Extract the [X, Y] coordinate from the center of the cell holding the provided text.  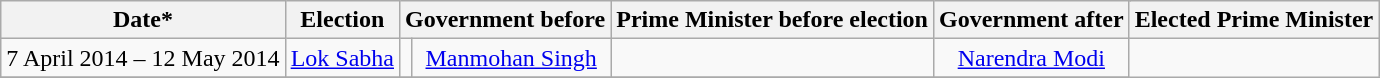
Elected Prime Minister [1254, 20]
Manmohan Singh [512, 58]
Election [342, 20]
Government before [506, 20]
Lok Sabha [342, 58]
7 April 2014 – 12 May 2014 [143, 58]
Prime Minister before election [772, 20]
Government after [1031, 20]
Date* [143, 20]
Narendra Modi [1031, 58]
